Return (x, y) of the center of cell containing provided text 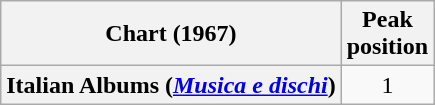
Italian Albums (Musica e dischi) (171, 85)
Chart (1967) (171, 34)
Peakposition (387, 34)
1 (387, 85)
